Pinpoint the cell where the given text exists, returning its (x, y) midpoint coordinate. 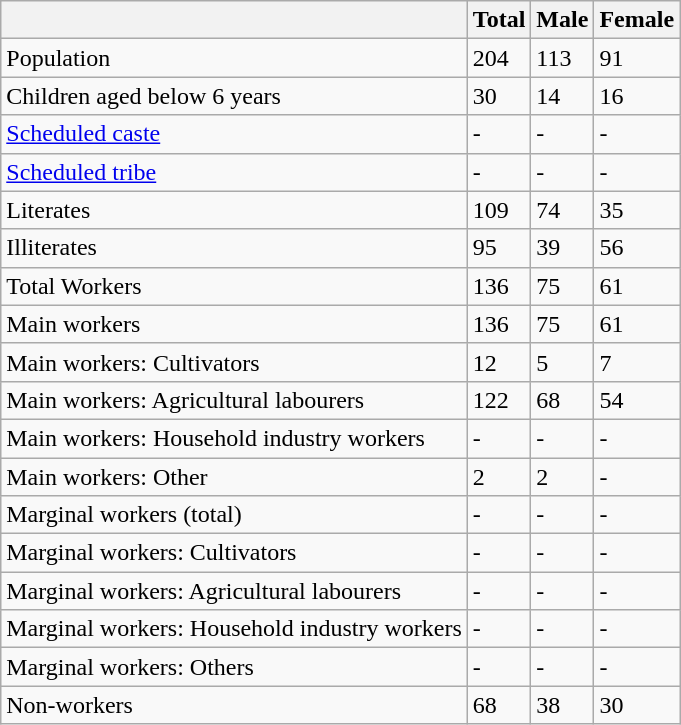
Total (499, 20)
Children aged below 6 years (234, 96)
Marginal workers (total) (234, 515)
Main workers: Household industry workers (234, 438)
38 (562, 705)
Main workers (234, 324)
56 (637, 248)
109 (499, 210)
Marginal workers: Others (234, 667)
113 (562, 58)
Male (562, 20)
39 (562, 248)
Scheduled tribe (234, 172)
Main workers: Agricultural labourers (234, 400)
Main workers: Other (234, 477)
Total Workers (234, 286)
95 (499, 248)
122 (499, 400)
7 (637, 362)
Literates (234, 210)
Main workers: Cultivators (234, 362)
Marginal workers: Agricultural labourers (234, 591)
91 (637, 58)
Female (637, 20)
74 (562, 210)
54 (637, 400)
204 (499, 58)
5 (562, 362)
Marginal workers: Cultivators (234, 553)
Population (234, 58)
Non-workers (234, 705)
12 (499, 362)
14 (562, 96)
Scheduled caste (234, 134)
Marginal workers: Household industry workers (234, 629)
Illiterates (234, 248)
35 (637, 210)
16 (637, 96)
